Locate the cell with the specified text and output its (x, y) center coordinate. 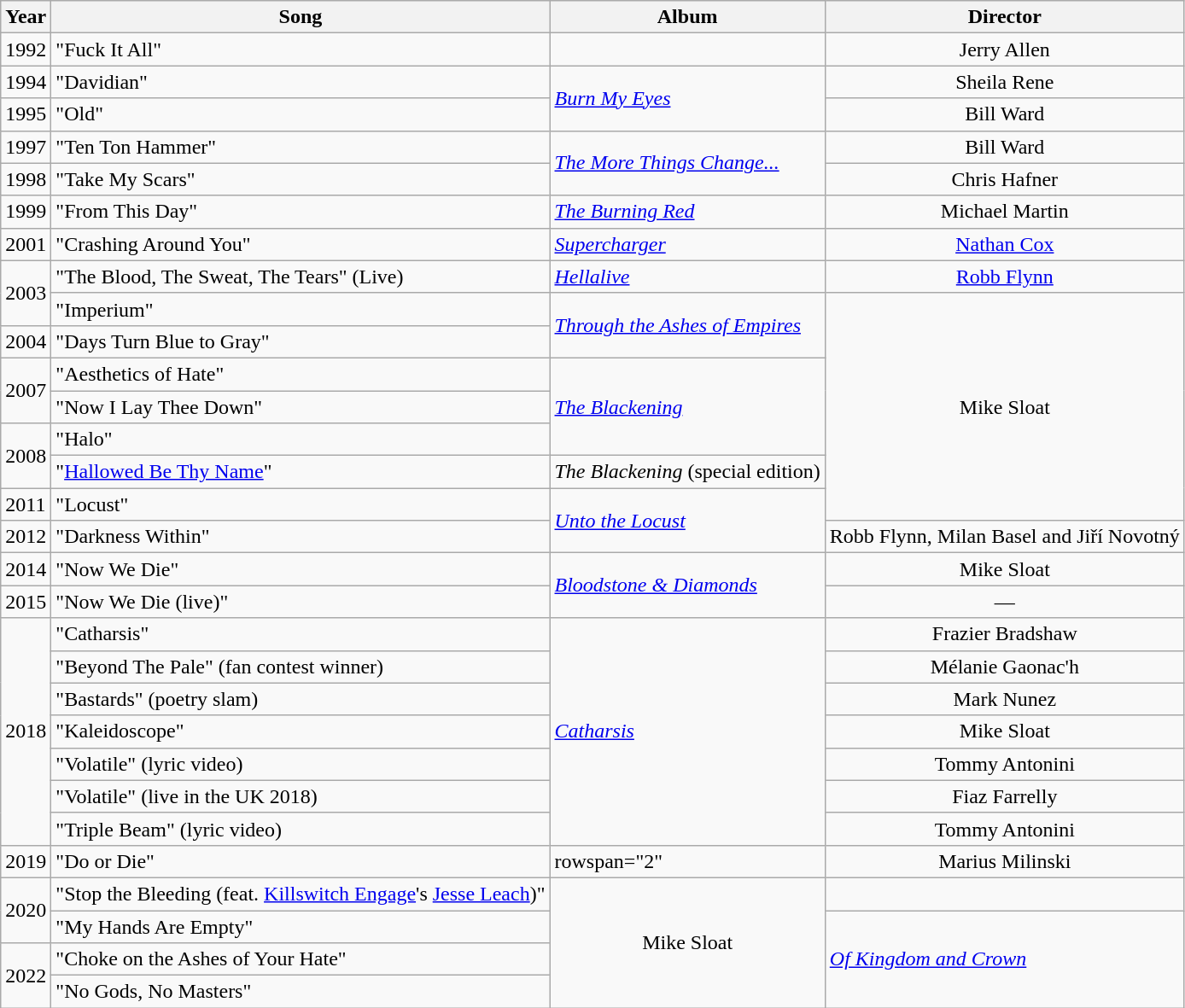
2007 (26, 390)
Year (26, 17)
"Beyond The Pale" (fan contest winner) (301, 667)
1994 (26, 82)
Mélanie Gaonac'h (1004, 667)
"Volatile" (lyric video) (301, 764)
"Triple Beam" (lyric video) (301, 829)
The Burning Red (687, 212)
"Fuck It All" (301, 50)
"The Blood, The Sweat, The Tears" (Live) (301, 277)
"Imperium" (301, 309)
Nathan Cox (1004, 244)
"From This Day" (301, 212)
Song (301, 17)
1995 (26, 114)
"Old" (301, 114)
"Halo" (301, 440)
Michael Martin (1004, 212)
2011 (26, 504)
"Darkness Within" (301, 537)
"Ten Ton Hammer" (301, 147)
— (1004, 602)
Bloodstone & Diamonds (687, 586)
"Do or Die" (301, 861)
"Catharsis" (301, 634)
Marius Milinski (1004, 861)
"Volatile" (live in the UK 2018) (301, 796)
Chris Hafner (1004, 179)
Mark Nunez (1004, 699)
"Stop the Bleeding (feat. Killswitch Engage's Jesse Leach)" (301, 894)
The More Things Change... (687, 163)
Burn My Eyes (687, 98)
The Blackening (special edition) (687, 472)
"Bastards" (poetry slam) (301, 699)
"Now I Lay Thee Down" (301, 407)
2020 (26, 910)
2001 (26, 244)
Through the Ashes of Empires (687, 325)
2022 (26, 976)
"Choke on the Ashes of Your Hate" (301, 959)
Hellalive (687, 277)
Album (687, 17)
2012 (26, 537)
2015 (26, 602)
2018 (26, 731)
The Blackening (687, 406)
Of Kingdom and Crown (1004, 958)
"My Hands Are Empty" (301, 926)
Robb Flynn (1004, 277)
Director (1004, 17)
2014 (26, 569)
"Kaleidoscope" (301, 731)
2004 (26, 341)
"Now We Die (live)" (301, 602)
Sheila Rene (1004, 82)
Unto the Locust (687, 521)
"Davidian" (301, 82)
Supercharger (687, 244)
Jerry Allen (1004, 50)
"Aesthetics of Hate" (301, 374)
Frazier Bradshaw (1004, 634)
Catharsis (687, 731)
1997 (26, 147)
"Locust" (301, 504)
1999 (26, 212)
Robb Flynn, Milan Basel and Jiří Novotný (1004, 537)
"Now We Die" (301, 569)
2003 (26, 293)
1998 (26, 179)
2008 (26, 456)
2019 (26, 861)
"Take My Scars" (301, 179)
"Crashing Around You" (301, 244)
1992 (26, 50)
rowspan="2" (687, 861)
Fiaz Farrelly (1004, 796)
"No Gods, No Masters" (301, 992)
"Days Turn Blue to Gray" (301, 341)
"Hallowed Be Thy Name" (301, 472)
